Provide the [x, y] coordinate of the cell's center where the given text is located.  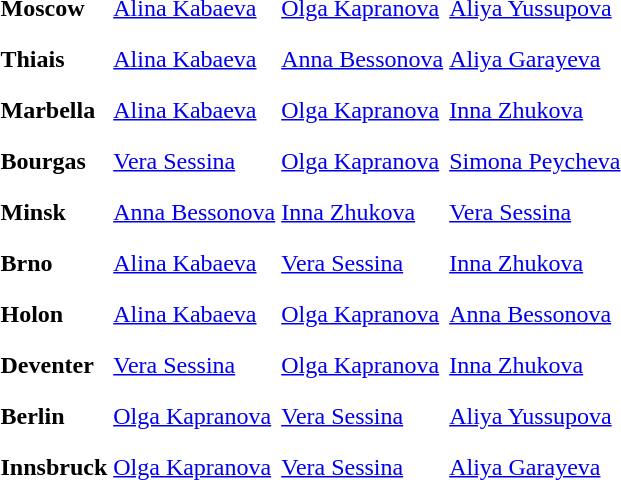
Inna Zhukova [362, 212]
